Return (X, Y) of the center of cell containing provided text 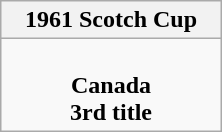
1961 Scotch Cup (111, 20)
Canada3rd title (111, 85)
